Scan for the cell matching the given text and deliver its [x, y] coordinate at center. 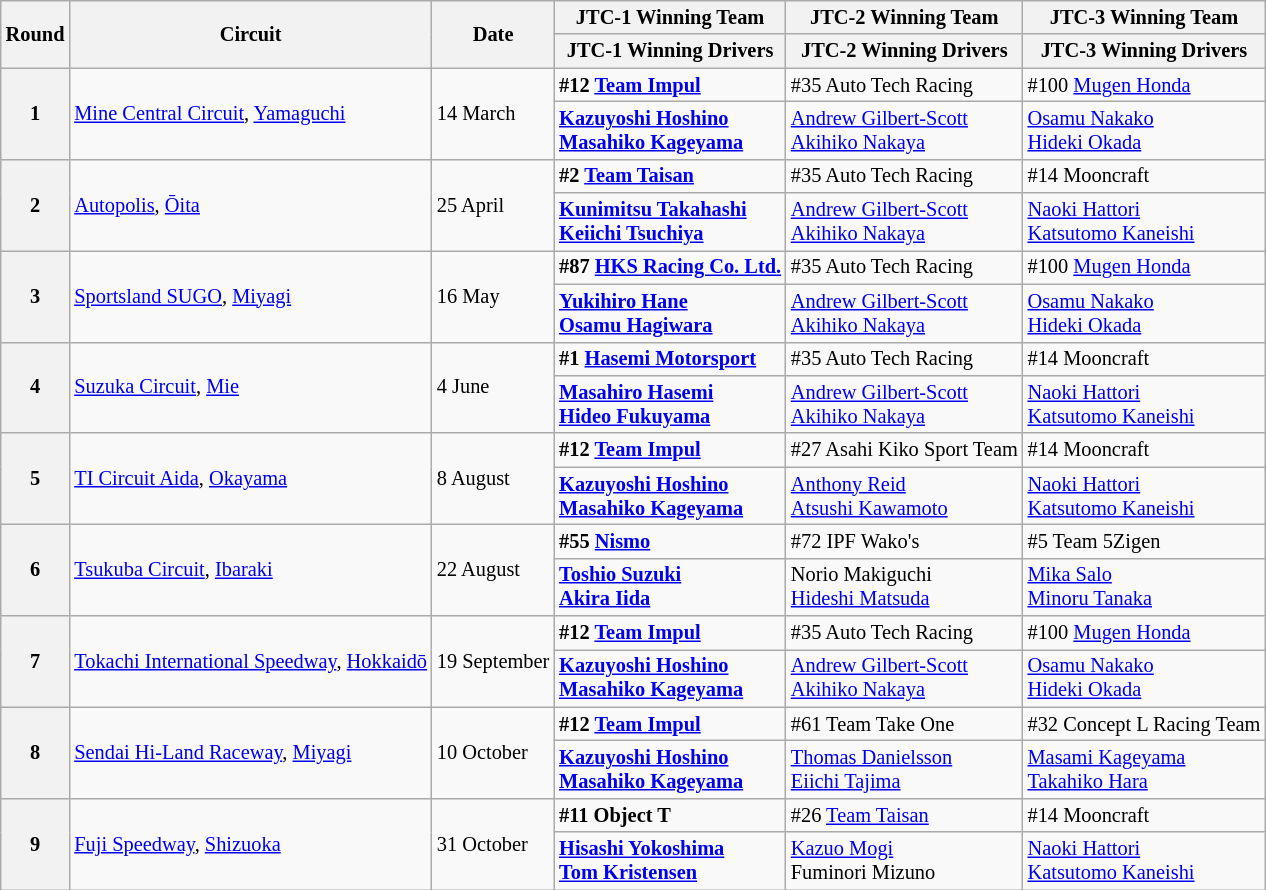
Kunimitsu Takahashi Keiichi Tsuchiya [670, 222]
Autopolis, Ōita [250, 204]
Circuit [250, 34]
Mine Central Circuit, Yamaguchi [250, 114]
Sendai Hi-Land Raceway, Miyagi [250, 752]
8 [36, 752]
#87 HKS Racing Co. Ltd. [670, 267]
19 September [493, 662]
Norio Makiguchi Hideshi Matsuda [904, 587]
JTC-1 Winning Drivers [670, 51]
#1 Hasemi Motorsport [670, 359]
Suzuka Circuit, Mie [250, 388]
Mika Salo Minoru Tanaka [1144, 587]
9 [36, 844]
1 [36, 114]
Tokachi International Speedway, Hokkaidō [250, 662]
6 [36, 570]
8 August [493, 478]
JTC-1 Winning Team [670, 17]
#11 Object T [670, 815]
Date [493, 34]
5 [36, 478]
JTC-2 Winning Drivers [904, 51]
Masahiro Hasemi Hideo Fukuyama [670, 404]
Sportsland SUGO, Miyagi [250, 296]
16 May [493, 296]
Round [36, 34]
14 March [493, 114]
#5 Team 5Zigen [1144, 541]
3 [36, 296]
#27 Asahi Kiko Sport Team [904, 450]
#2 Team Taisan [670, 176]
Masami Kageyama Takahiko Hara [1144, 769]
31 October [493, 844]
TI Circuit Aida, Okayama [250, 478]
#55 Nismo [670, 541]
Kazuo Mogi Fuminori Mizuno [904, 861]
4 June [493, 388]
Fuji Speedway, Shizuoka [250, 844]
#32 Concept L Racing Team [1144, 724]
Hisashi Yokoshima Tom Kristensen [670, 861]
7 [36, 662]
Yukihiro Hane Osamu Hagiwara [670, 313]
JTC-2 Winning Team [904, 17]
2 [36, 204]
Toshio Suzuki Akira Iida [670, 587]
JTC-3 Winning Team [1144, 17]
JTC-3 Winning Drivers [1144, 51]
#61 Team Take One [904, 724]
Anthony Reid Atsushi Kawamoto [904, 496]
4 [36, 388]
22 August [493, 570]
#26 Team Taisan [904, 815]
25 April [493, 204]
Tsukuba Circuit, Ibaraki [250, 570]
10 October [493, 752]
Thomas Danielsson Eiichi Tajima [904, 769]
#72 IPF Wako's [904, 541]
